Return [X, Y] of the center of cell containing provided text 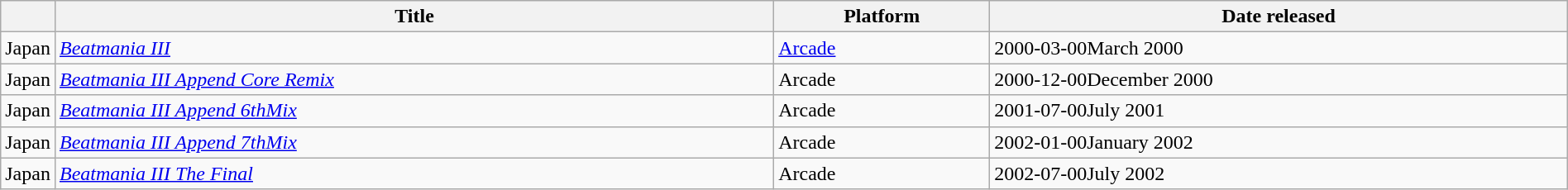
Beatmania III The Final [414, 173]
Beatmania III Append 7thMix [414, 142]
2000-03-00March 2000 [1279, 48]
Date released [1279, 17]
Platform [882, 17]
Title [414, 17]
2001-07-00July 2001 [1279, 111]
Beatmania III [414, 48]
Beatmania III Append 6thMix [414, 111]
2002-07-00July 2002 [1279, 173]
Beatmania III Append Core Remix [414, 79]
2000-12-00December 2000 [1279, 79]
2002-01-00January 2002 [1279, 142]
